Detect which cell encompasses the target text, then output its (X, Y) center coordinate. 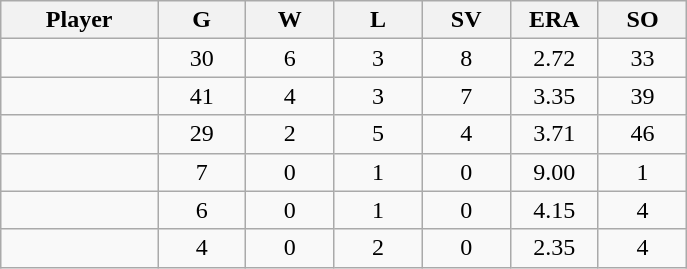
L (378, 20)
4.15 (554, 210)
2.35 (554, 248)
46 (642, 134)
9.00 (554, 172)
G (202, 20)
39 (642, 96)
3.71 (554, 134)
ERA (554, 20)
3.35 (554, 96)
41 (202, 96)
2.72 (554, 58)
5 (378, 134)
W (290, 20)
29 (202, 134)
8 (466, 58)
Player (80, 20)
33 (642, 58)
SV (466, 20)
SO (642, 20)
30 (202, 58)
